Extract the [x, y] coordinate from the center of the cell holding the provided text.  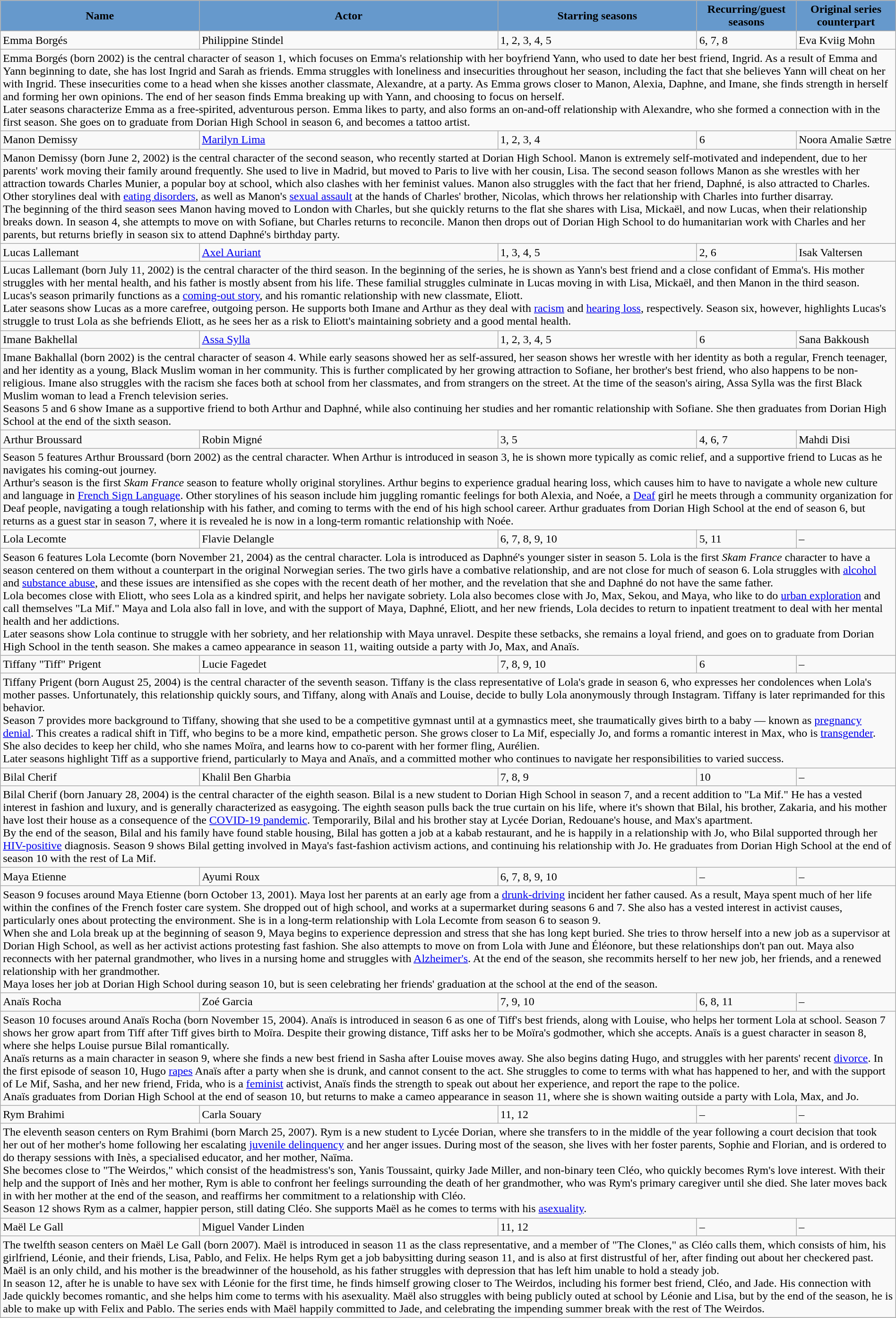
10 [746, 777]
Ayumi Roux [349, 877]
Emma Borgés [100, 40]
Miguel Vander Linden [349, 1227]
Flavie Delangle [349, 539]
Bilal Cherif [100, 777]
7, 8, 9 [597, 777]
Arthur Broussard [100, 439]
Lucas Lallemant [100, 252]
7, 9, 10 [597, 1002]
Philippine Stindel [349, 40]
Recurring/guest seasons [746, 16]
Imane Bakhellal [100, 339]
Robin Migné [349, 439]
Axel Auriant [349, 252]
Isak Valtersen [846, 252]
5, 11 [746, 539]
Name [100, 16]
Maya Etienne [100, 877]
Zoé Garcia [349, 1002]
Manon Demissy [100, 140]
7, 8, 9, 10 [597, 664]
Assa Sylla [349, 339]
1, 2, 3, 4 [597, 140]
2, 6 [746, 252]
Mahdi Disi [846, 439]
Khalil Ben Gharbia [349, 777]
Noora Amalie Sætre [846, 140]
4, 6, 7 [746, 439]
Actor [349, 16]
Sana Bakkoush [846, 339]
6, 7, 8 [746, 40]
Carla Souary [349, 1114]
1, 3, 4, 5 [597, 252]
Starring seasons [597, 16]
3, 5 [597, 439]
6, 8, 11 [746, 1002]
Lola Lecomte [100, 539]
Marilyn Lima [349, 140]
Eva Kviig Mohn [846, 40]
Anaïs Rocha [100, 1002]
Rym Brahimi [100, 1114]
Original series counterpart [846, 16]
Lucie Fagedet [349, 664]
Maël Le Gall [100, 1227]
Tiffany "Tiff" Prigent [100, 664]
